Locate the cell with the specified text and output its (X, Y) center coordinate. 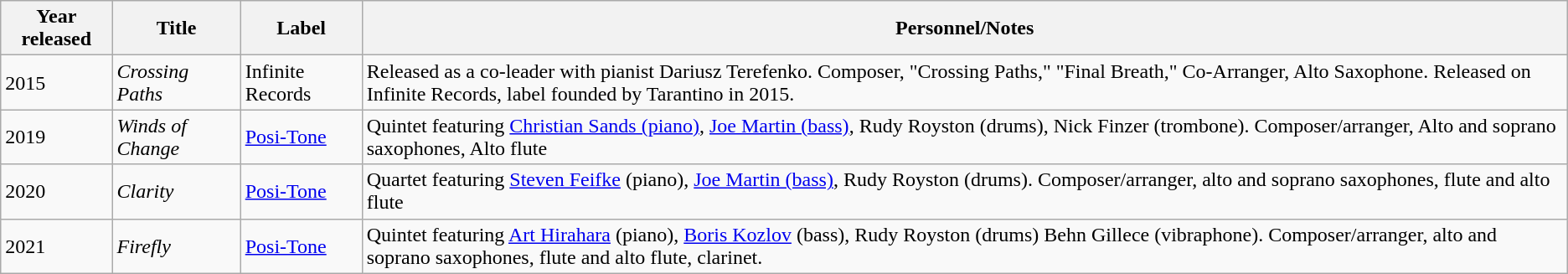
2020 (57, 191)
Year released (57, 28)
2021 (57, 246)
Infinite Records (302, 82)
Winds of Change (176, 137)
Clarity (176, 191)
Label (302, 28)
Personnel/Notes (965, 28)
2019 (57, 137)
2015 (57, 82)
Firefly (176, 246)
Title (176, 28)
Crossing Paths (176, 82)
